Return the (x, y) coordinate for the center point of the cell that contains the specified text.  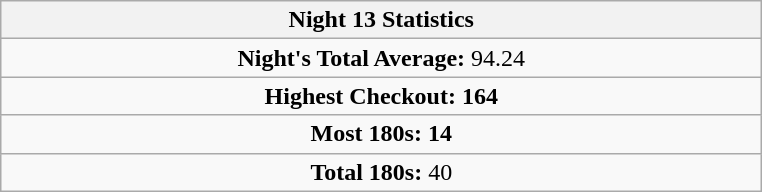
Total 180s: 40 (382, 172)
Most 180s: 14 (382, 134)
Highest Checkout: 164 (382, 96)
Night's Total Average: 94.24 (382, 58)
Night 13 Statistics (382, 20)
